Determine the (X, Y) coordinate at the center of the cell enclosing the given text.  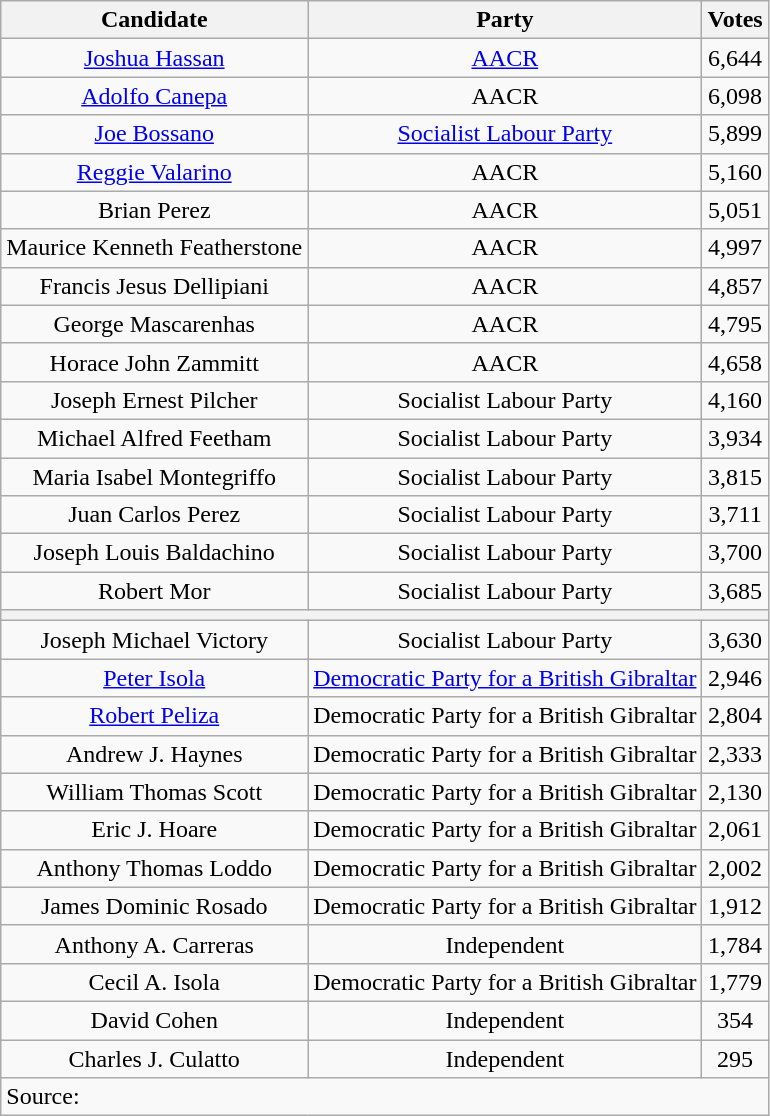
James Dominic Rosado (154, 906)
3,711 (735, 515)
Anthony Thomas Loddo (154, 868)
Cecil A. Isola (154, 982)
David Cohen (154, 1020)
Anthony A. Carreras (154, 944)
1,784 (735, 944)
5,051 (735, 210)
Robert Mor (154, 591)
Brian Perez (154, 210)
354 (735, 1020)
4,997 (735, 248)
George Mascarenhas (154, 324)
6,644 (735, 58)
Adolfo Canepa (154, 96)
Charles J. Culatto (154, 1059)
3,815 (735, 477)
Joe Bossano (154, 134)
Peter Isola (154, 678)
Candidate (154, 20)
2,061 (735, 830)
Juan Carlos Perez (154, 515)
2,002 (735, 868)
Joshua Hassan (154, 58)
Robert Peliza (154, 716)
2,130 (735, 792)
Andrew J. Haynes (154, 754)
William Thomas Scott (154, 792)
295 (735, 1059)
4,658 (735, 362)
Party (505, 20)
Joseph Ernest Pilcher (154, 400)
Michael Alfred Feetham (154, 438)
Eric J. Hoare (154, 830)
4,857 (735, 286)
Maria Isabel Montegriffo (154, 477)
4,160 (735, 400)
Maurice Kenneth Featherstone (154, 248)
3,700 (735, 553)
4,795 (735, 324)
Reggie Valarino (154, 172)
Joseph Louis Baldachino (154, 553)
3,934 (735, 438)
2,804 (735, 716)
5,899 (735, 134)
2,333 (735, 754)
1,912 (735, 906)
Horace John Zammitt (154, 362)
1,779 (735, 982)
2,946 (735, 678)
5,160 (735, 172)
Source: (384, 1097)
Francis Jesus Dellipiani (154, 286)
6,098 (735, 96)
3,685 (735, 591)
Votes (735, 20)
3,630 (735, 640)
Joseph Michael Victory (154, 640)
